Return [x, y] of the center of cell containing provided text 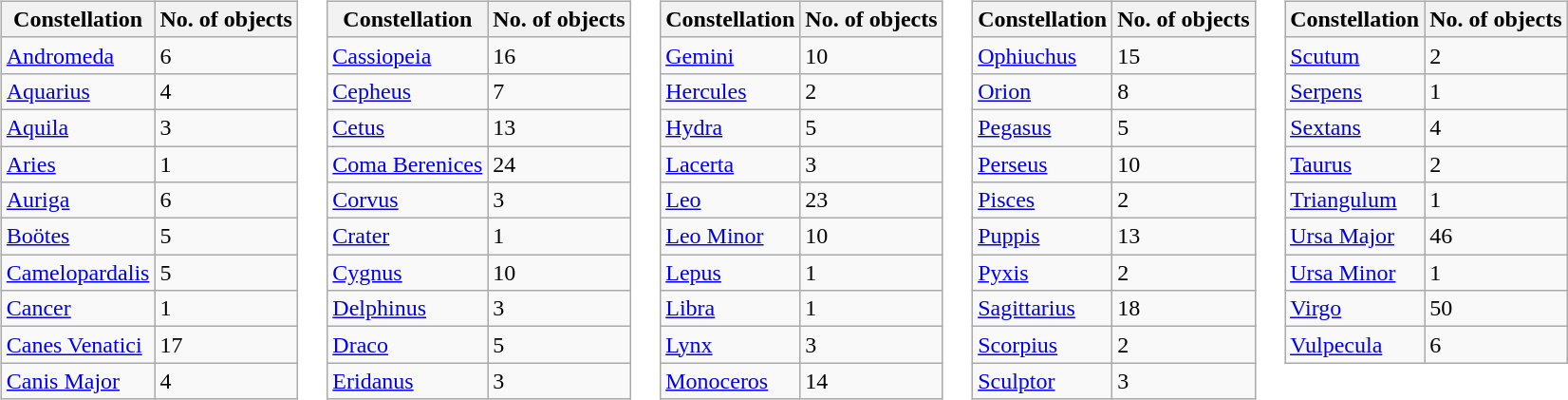
23 [871, 200]
Aries [78, 164]
Pegasus [1042, 127]
Auriga [78, 200]
16 [559, 55]
Cancer [78, 309]
Puppis [1042, 237]
Leo Minor [731, 237]
Orion [1042, 91]
7 [559, 91]
Boötes [78, 237]
24 [559, 164]
Leo [731, 200]
Scutum [1355, 55]
Virgo [1355, 309]
Pisces [1042, 200]
Corvus [408, 200]
50 [1496, 309]
Delphinus [408, 309]
Cygnus [408, 273]
Lacerta [731, 164]
Hercules [731, 91]
Lynx [731, 345]
Andromeda [78, 55]
Aquarius [78, 91]
Cassiopeia [408, 55]
Cetus [408, 127]
Draco [408, 345]
Aquila [78, 127]
Vulpecula [1355, 345]
8 [1184, 91]
Lepus [731, 273]
Hydra [731, 127]
Coma Berenices [408, 164]
Crater [408, 237]
Ursa Major [1355, 237]
Serpens [1355, 91]
15 [1184, 55]
Canis Major [78, 381]
Pyxis [1042, 273]
Canes Venatici [78, 345]
17 [226, 345]
Ophiuchus [1042, 55]
Sextans [1355, 127]
Eridanus [408, 381]
Ursa Minor [1355, 273]
46 [1496, 237]
Triangulum [1355, 200]
Gemini [731, 55]
Camelopardalis [78, 273]
Libra [731, 309]
Sculptor [1042, 381]
Cepheus [408, 91]
18 [1184, 309]
Monoceros [731, 381]
Scorpius [1042, 345]
Taurus [1355, 164]
Sagittarius [1042, 309]
14 [871, 381]
Perseus [1042, 164]
